Detect which cell encompasses the target text, then output its (x, y) center coordinate. 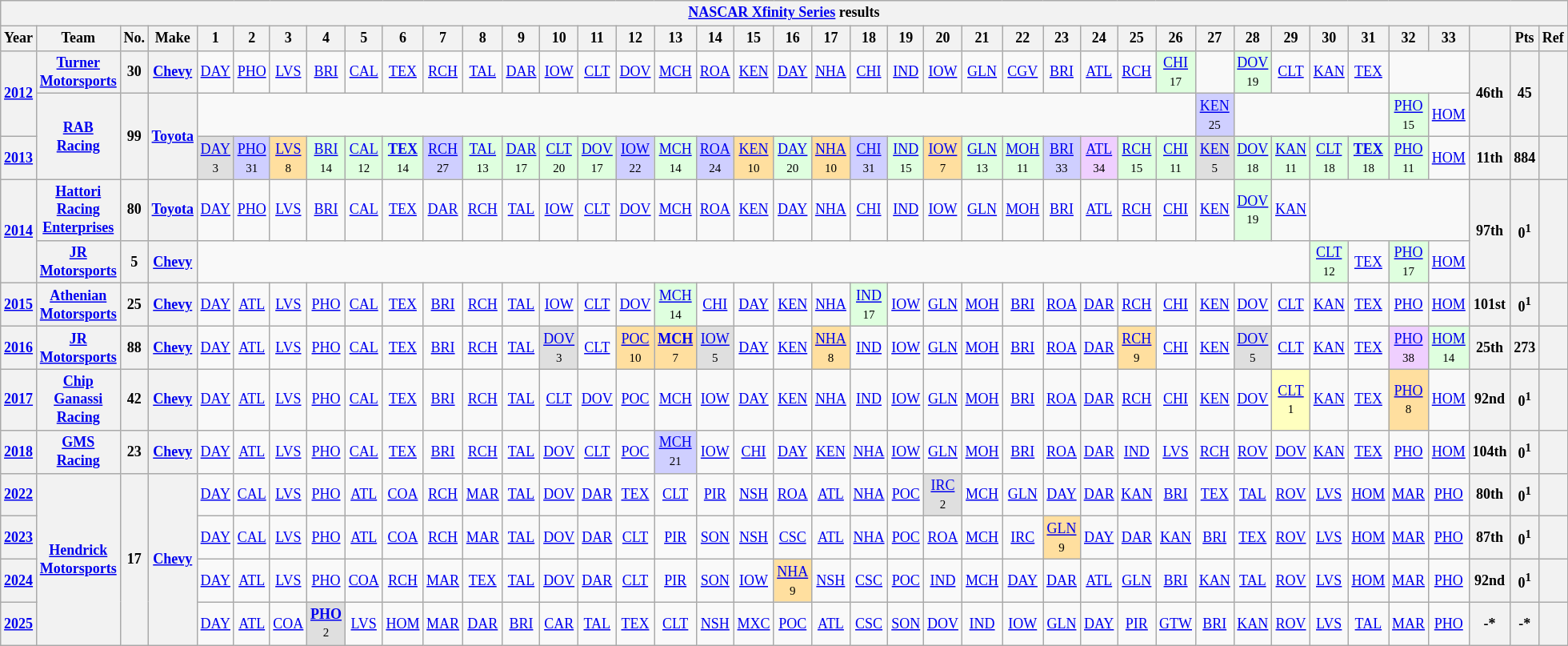
33 (1448, 38)
IOW22 (635, 158)
25th (1490, 348)
9 (522, 38)
99 (134, 136)
MXC (754, 624)
Pts (1525, 38)
19 (906, 38)
RCH9 (1137, 348)
RCH27 (443, 158)
14 (715, 38)
2016 (19, 348)
87th (1490, 538)
12 (635, 38)
LVS8 (288, 158)
27 (1214, 38)
IOW7 (943, 158)
104th (1490, 451)
HOM14 (1448, 348)
4 (326, 38)
45 (1525, 93)
2025 (19, 624)
2013 (19, 158)
Chip Ganassi Racing (78, 399)
Hendrick Motorsports (78, 559)
RCH15 (1137, 158)
PHO2 (326, 624)
2022 (19, 495)
ATL34 (1099, 158)
PHO8 (1409, 399)
2023 (19, 538)
TAL13 (482, 158)
28 (1253, 38)
Athenian Motorsports (78, 305)
CHI31 (869, 158)
884 (1525, 158)
GMS Racing (78, 451)
KAN11 (1291, 158)
Hattori Racing Enterprises (78, 210)
1 (215, 38)
BRI33 (1062, 158)
6 (403, 38)
97th (1490, 231)
2012 (19, 93)
CAR (559, 624)
2 (251, 38)
BRI14 (326, 158)
PHO15 (1409, 115)
26 (1176, 38)
46th (1490, 93)
Make (173, 38)
42 (134, 399)
Turner Motorsports (78, 72)
Year (19, 38)
273 (1525, 348)
MCH7 (675, 348)
CHI17 (1176, 72)
Team (78, 38)
CAL12 (363, 158)
21 (982, 38)
29 (1291, 38)
DOV5 (1253, 348)
101st (1490, 305)
GLN13 (982, 158)
GTW (1176, 624)
MCH21 (675, 451)
KEN25 (1214, 115)
3 (288, 38)
DAY20 (793, 158)
10 (559, 38)
PHO17 (1409, 262)
88 (134, 348)
NASCAR Xfinity Series results (784, 13)
8 (482, 38)
DOV18 (1253, 158)
KEN5 (1214, 158)
DOV3 (559, 348)
NHA9 (793, 580)
TEX14 (403, 158)
MOH11 (1022, 158)
IND15 (906, 158)
11th (1490, 158)
32 (1409, 38)
IRC (1022, 538)
2017 (19, 399)
13 (675, 38)
IND17 (869, 305)
DAY3 (215, 158)
Ref (1553, 38)
20 (943, 38)
ROA24 (715, 158)
DAR17 (522, 158)
POC10 (635, 348)
18 (869, 38)
CLT20 (559, 158)
22 (1022, 38)
No. (134, 38)
TEX18 (1368, 158)
2014 (19, 231)
PHO38 (1409, 348)
KEN10 (754, 158)
CLT1 (1291, 399)
31 (1368, 38)
CLT18 (1329, 158)
IRC2 (943, 495)
7 (443, 38)
2018 (19, 451)
DOV17 (597, 158)
80 (134, 210)
CHI11 (1176, 158)
CGV (1022, 72)
11 (597, 38)
16 (793, 38)
2015 (19, 305)
RAB Racing (78, 136)
PHO11 (1409, 158)
PHO31 (251, 158)
15 (754, 38)
NHA8 (831, 348)
CLT12 (1329, 262)
80th (1490, 495)
IOW5 (715, 348)
NHA10 (831, 158)
2024 (19, 580)
24 (1099, 38)
GLN9 (1062, 538)
